Capture the cell that displays the provided text and extract its [x, y] central coordinate. 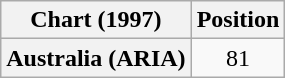
Chart (1997) [96, 20]
81 [238, 58]
Australia (ARIA) [96, 58]
Position [238, 20]
